From the cell containing the given text, extract its center point as (X, Y) coordinate. 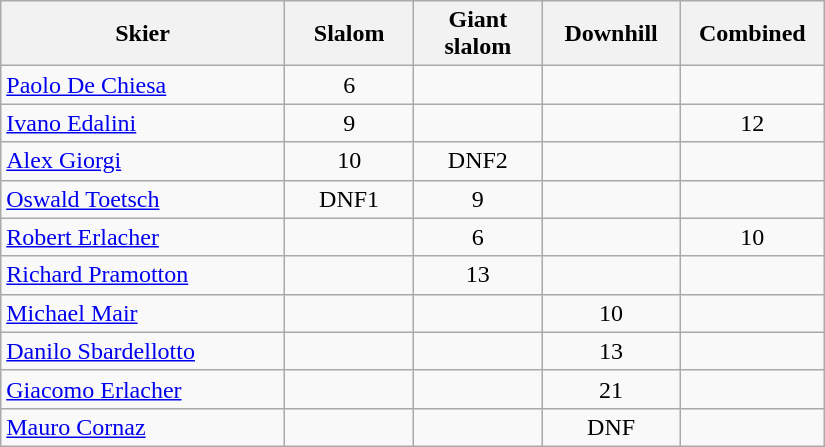
DNF2 (478, 161)
Alex Giorgi (143, 161)
Danilo Sbardellotto (143, 351)
Giacomo Erlacher (143, 389)
Michael Mair (143, 313)
Giant slalom (478, 34)
Oswald Toetsch (143, 199)
21 (612, 389)
DNF (612, 427)
Combined (752, 34)
Skier (143, 34)
Mauro Cornaz (143, 427)
Paolo De Chiesa (143, 85)
12 (752, 123)
Downhill (612, 34)
Slalom (349, 34)
Ivano Edalini (143, 123)
DNF1 (349, 199)
Robert Erlacher (143, 237)
Richard Pramotton (143, 275)
